Output the (X, Y) coordinate of the center of the cell containing the given text.  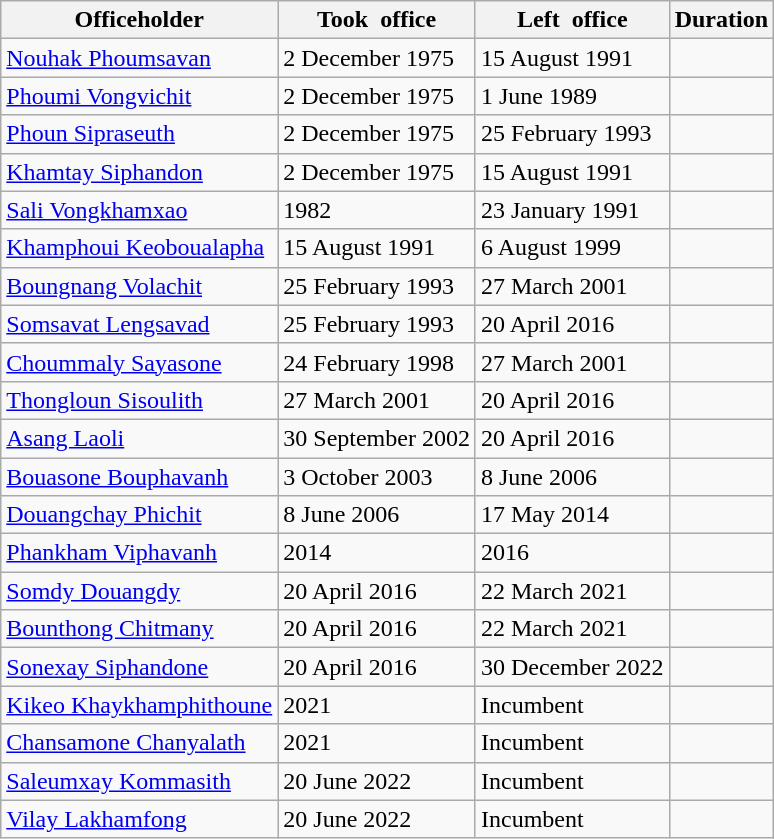
Thongloun Sisoulith (140, 400)
Somdy Douangdy (140, 591)
Asang Laoli (140, 438)
Officeholder (140, 20)
30 September 2002 (377, 438)
Choummaly Sayasone (140, 362)
Sonexay Siphandone (140, 667)
6 August 1999 (572, 248)
Took office (377, 20)
Phankham Viphavanh (140, 553)
1982 (377, 210)
Saleumxay Kommasith (140, 781)
Bounthong Chitmany (140, 629)
Boungnang Volachit (140, 286)
Phoumi Vongvichit (140, 96)
Khamtay Siphandon (140, 172)
Left office (572, 20)
Kikeo Khaykhamphithoune (140, 705)
Phoun Sipraseuth (140, 134)
Bouasone Bouphavanh (140, 477)
30 December 2022 (572, 667)
Duration (721, 20)
Nouhak Phoumsavan (140, 58)
Vilay Lakhamfong (140, 819)
Somsavat Lengsavad (140, 324)
Chansamone Chanyalath (140, 743)
1 June 1989 (572, 96)
Sali Vongkhamxao (140, 210)
3 October 2003 (377, 477)
23 January 1991 (572, 210)
Douangchay Phichit (140, 515)
2016 (572, 553)
24 February 1998 (377, 362)
2014 (377, 553)
17 May 2014 (572, 515)
Khamphoui Keoboualapha (140, 248)
